Identify which cell holds the provided text, then report its (x, y) central coordinate. 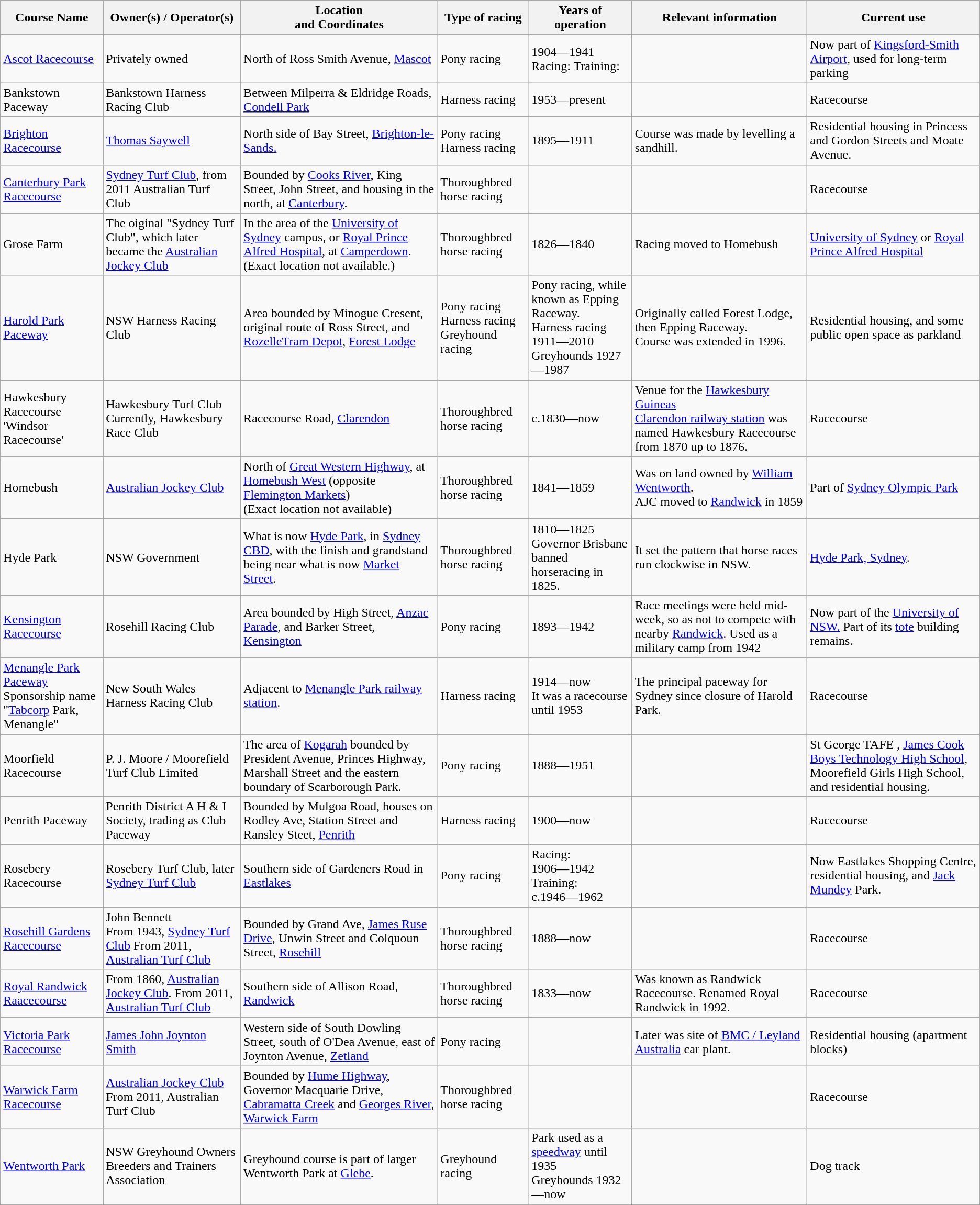
Now Eastlakes Shopping Centre, residential housing, and Jack Mundey Park. (893, 876)
Penrith Paceway (52, 821)
Owner(s) / Operator(s) (172, 18)
Current use (893, 18)
1888—now (580, 938)
1914—nowIt was a racecourse until 1953 (580, 696)
Moorfield Racecourse (52, 765)
Hyde Park, Sydney. (893, 557)
NSW Harness Racing Club (172, 328)
Thomas Saywell (172, 141)
Southern side of Allison Road, Randwick (339, 994)
Hyde Park (52, 557)
Dog track (893, 1166)
Rosebery Turf Club, later Sydney Turf Club (172, 876)
North of Great Western Highway, at Homebush West (opposite Flemington Markets)(Exact location not available) (339, 488)
Pony racing, while known as Epping Raceway.Harness racing 1911—2010Greyhounds 1927 —1987 (580, 328)
NSW Greyhound Owners Breeders and Trainers Association (172, 1166)
NSW Government (172, 557)
James John Joynton Smith (172, 1042)
Southern side of Gardeners Road in Eastlakes (339, 876)
North side of Bay Street, Brighton-le-Sands. (339, 141)
1895—1911 (580, 141)
1833—now (580, 994)
Residential housing, and some public open space as parkland (893, 328)
Australian Jockey Club From 2011, Australian Turf Club (172, 1097)
Now part of the University of NSW. Part of its tote building remains. (893, 626)
Victoria Park Racecourse (52, 1042)
Brighton Racecourse (52, 141)
Racing moved to Homebush (719, 244)
1953—present (580, 99)
Bounded by Mulgoa Road, houses on Rodley Ave, Station Street and Ransley Steet, Penrith (339, 821)
Adjacent to Menangle Park railway station. (339, 696)
Sydney Turf Club, from 2011 Australian Turf Club (172, 189)
St George TAFE , James Cook Boys Technology High School, Moorefield Girls High School, and residential housing. (893, 765)
Hawkesbury Racecourse'Windsor Racecourse' (52, 418)
Between Milperra & Eldridge Roads, Condell Park (339, 99)
Racing:1906—1942Training:c.1946—1962 (580, 876)
Relevant information (719, 18)
Harold Park Paceway (52, 328)
1826—1840 (580, 244)
1841—1859 (580, 488)
Park used as a speedway until 1935Greyhounds 1932—now (580, 1166)
Bounded by Hume Highway, Governor Macquarie Drive, Cabramatta Creek and Georges River, Warwick Farm (339, 1097)
Canterbury Park Racecourse (52, 189)
Greyhound course is part of larger Wentworth Park at Glebe. (339, 1166)
New South Wales Harness Racing Club (172, 696)
The principal paceway for Sydney since closure of Harold Park. (719, 696)
Course was made by levelling a sandhill. (719, 141)
Privately owned (172, 59)
Area bounded by Minogue Cresent, original route of Ross Street, and RozelleTram Depot, Forest Lodge (339, 328)
c.1830—now (580, 418)
Part of Sydney Olympic Park (893, 488)
Bankstown Harness Racing Club (172, 99)
Penrith District A H & I Society, trading as Club Paceway (172, 821)
1888—1951 (580, 765)
P. J. Moore / Moorefield Turf Club Limited (172, 765)
Ascot Racecourse (52, 59)
Greyhound racing (483, 1166)
Type of racing (483, 18)
Was on land owned by William Wentworth.AJC moved to Randwick in 1859 (719, 488)
Course Name (52, 18)
Pony racing Harness racingGreyhound racing (483, 328)
Kensington Racecourse (52, 626)
The oiginal "Sydney Turf Club", which later became the Australian Jockey Club (172, 244)
Years of operation (580, 18)
Bounded by Grand Ave, James Ruse Drive, Unwin Street and Colquoun Street, Rosehill (339, 938)
From 1860, Australian Jockey Club. From 2011, Australian Turf Club (172, 994)
1900—now (580, 821)
Residential housing (apartment blocks) (893, 1042)
Rosebery Racecourse (52, 876)
1810—1825Governor Brisbane banned horseracing in 1825. (580, 557)
Rosehill Gardens Racecourse (52, 938)
Racecourse Road, Clarendon (339, 418)
In the area of the University of Sydney campus, or Royal Prince Alfred Hospital, at Camperdown.(Exact location not available.) (339, 244)
It set the pattern that horse races run clockwise in NSW. (719, 557)
Grose Farm (52, 244)
Locationand Coordinates (339, 18)
Later was site of BMC / Leyland Australia car plant. (719, 1042)
University of Sydney or Royal Prince Alfred Hospital (893, 244)
The area of Kogarah bounded by President Avenue, Princes Highway, Marshall Street and the eastern boundary of Scarborough Park. (339, 765)
Warwick Farm Racecourse (52, 1097)
Australian Jockey Club (172, 488)
What is now Hyde Park, in Sydney CBD, with the finish and grandstand being near what is now Market Street. (339, 557)
North of Ross Smith Avenue, Mascot (339, 59)
Race meetings were held mid-week, so as not to compete with nearby Randwick. Used as a military camp from 1942 (719, 626)
1904—1941Racing: Training: (580, 59)
John BennettFrom 1943, Sydney Turf Club From 2011, Australian Turf Club (172, 938)
Western side of South Dowling Street, south of O'Dea Avenue, east of Joynton Avenue, Zetland (339, 1042)
Hawkesbury Turf ClubCurrently, Hawkesbury Race Club (172, 418)
Was known as Randwick Racecourse. Renamed Royal Randwick in 1992. (719, 994)
1893—1942 (580, 626)
Bounded by Cooks River, King Street, John Street, and housing in the north, at Canterbury. (339, 189)
Homebush (52, 488)
Wentworth Park (52, 1166)
Originally called Forest Lodge, then Epping Raceway.Course was extended in 1996. (719, 328)
Residential housing in Princess and Gordon Streets and Moate Avenue. (893, 141)
Venue for the Hawkesbury GuineasClarendon railway station was named Hawkesbury Racecourse from 1870 up to 1876. (719, 418)
Area bounded by High Street, Anzac Parade, and Barker Street, Kensington (339, 626)
Bankstown Paceway (52, 99)
Menangle Park PacewaySponsorship name "Tabcorp Park, Menangle" (52, 696)
Pony racingHarness racing (483, 141)
Royal Randwick Raacecourse (52, 994)
Now part of Kingsford-Smith Airport, used for long-term parking (893, 59)
Rosehill Racing Club (172, 626)
